Find where the given text appears and provide that cell's center as [x, y] coordinate. 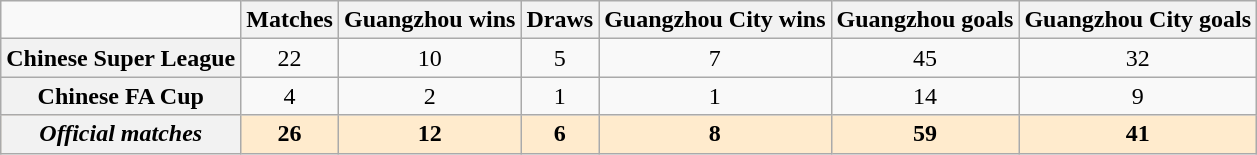
45 [925, 58]
26 [290, 134]
6 [560, 134]
4 [290, 96]
9 [1138, 96]
32 [1138, 58]
Guangzhou wins [429, 20]
59 [925, 134]
Draws [560, 20]
2 [429, 96]
Chinese Super League [121, 58]
Matches [290, 20]
41 [1138, 134]
8 [715, 134]
22 [290, 58]
Chinese FA Cup [121, 96]
12 [429, 134]
Guangzhou goals [925, 20]
7 [715, 58]
5 [560, 58]
10 [429, 58]
Guangzhou City goals [1138, 20]
Guangzhou City wins [715, 20]
14 [925, 96]
Official matches [121, 134]
